Scan for the cell matching the given text and deliver its (x, y) coordinate at center. 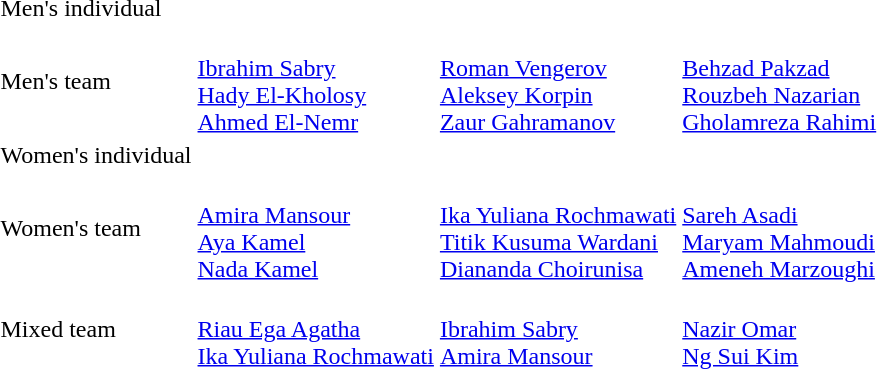
Ibrahim SabryHady El-KholosyAhmed El-Nemr (316, 82)
Amira MansourAya KamelNada Kamel (316, 228)
Ika Yuliana RochmawatiTitik Kusuma WardaniDiananda Choirunisa (558, 228)
Roman VengerovAleksey KorpinZaur Gahramanov (558, 82)
